Provide the [x, y] coordinate of the cell's center where the given text is located.  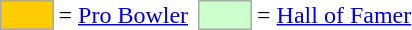
= Pro Bowler [124, 15]
